Pinpoint the cell where the given text exists, returning its (x, y) midpoint coordinate. 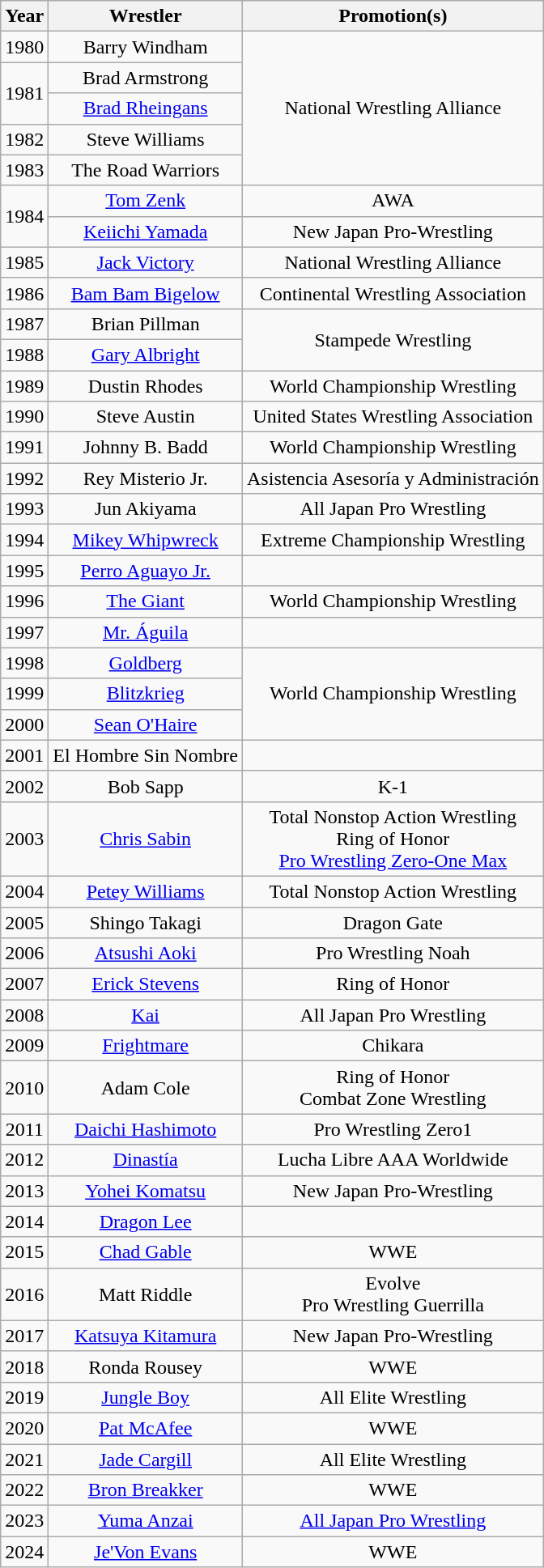
Brian Pillman (146, 324)
Bam Bam Bigelow (146, 293)
1993 (24, 509)
1985 (24, 262)
1983 (24, 170)
Dragon Gate (393, 922)
Asistencia Asesoría y Administración (393, 478)
Jade Cargill (146, 1460)
1989 (24, 386)
Total Nonstop Action Wrestling (393, 891)
Lucha Libre AAA Worldwide (393, 1160)
2008 (24, 1015)
Chikara (393, 1046)
Atsushi Aoki (146, 954)
El Hombre Sin Nombre (146, 755)
Petey Williams (146, 891)
Jungle Boy (146, 1397)
Steve Williams (146, 139)
2006 (24, 954)
2011 (24, 1129)
Total Nonstop Action WrestlingRing of HonorPro Wrestling Zero-One Max (393, 839)
2003 (24, 839)
Erick Stevens (146, 984)
Brad Armstrong (146, 78)
Bob Sapp (146, 786)
2020 (24, 1428)
1984 (24, 216)
2021 (24, 1460)
2005 (24, 922)
EvolvePro Wrestling Guerrilla (393, 1294)
Blitzkrieg (146, 694)
Gary Albright (146, 355)
Dinastía (146, 1160)
Jun Akiyama (146, 509)
Je'Von Evans (146, 1552)
Chris Sabin (146, 839)
1996 (24, 601)
Goldberg (146, 663)
Steve Austin (146, 417)
2017 (24, 1336)
Johnny B. Badd (146, 448)
Sean O'Haire (146, 725)
Bron Breakker (146, 1490)
1986 (24, 293)
2012 (24, 1160)
2018 (24, 1366)
1992 (24, 478)
Shingo Takagi (146, 922)
1991 (24, 448)
Kai (146, 1015)
United States Wrestling Association (393, 417)
Tom Zenk (146, 201)
1981 (24, 93)
Brad Rheingans (146, 108)
2000 (24, 725)
2024 (24, 1552)
Barry Windham (146, 47)
Adam Cole (146, 1088)
Ring of Honor (393, 984)
1997 (24, 632)
Mr. Águila (146, 632)
1988 (24, 355)
The Giant (146, 601)
1982 (24, 139)
2016 (24, 1294)
1998 (24, 663)
Ronda Rousey (146, 1366)
2023 (24, 1521)
2001 (24, 755)
Perro Aguayo Jr. (146, 571)
Yohei Komatsu (146, 1191)
2022 (24, 1490)
Katsuya Kitamura (146, 1336)
Extreme Championship Wrestling (393, 540)
Jack Victory (146, 262)
2004 (24, 891)
2019 (24, 1397)
Ring of HonorCombat Zone Wrestling (393, 1088)
Continental Wrestling Association (393, 293)
Pro Wrestling Zero1 (393, 1129)
Rey Misterio Jr. (146, 478)
Dustin Rhodes (146, 386)
1980 (24, 47)
1987 (24, 324)
Frightmare (146, 1046)
Keiichi Yamada (146, 232)
Stampede Wrestling (393, 339)
2013 (24, 1191)
Mikey Whipwreck (146, 540)
K-1 (393, 786)
Chad Gable (146, 1252)
Year (24, 16)
2010 (24, 1088)
Wrestler (146, 16)
2015 (24, 1252)
2014 (24, 1222)
Pat McAfee (146, 1428)
Pro Wrestling Noah (393, 954)
Promotion(s) (393, 16)
Dragon Lee (146, 1222)
1994 (24, 540)
1990 (24, 417)
Yuma Anzai (146, 1521)
2002 (24, 786)
Daichi Hashimoto (146, 1129)
2009 (24, 1046)
The Road Warriors (146, 170)
Matt Riddle (146, 1294)
1995 (24, 571)
AWA (393, 201)
2007 (24, 984)
1999 (24, 694)
